From the cell containing the given text, extract its center point as [x, y] coordinate. 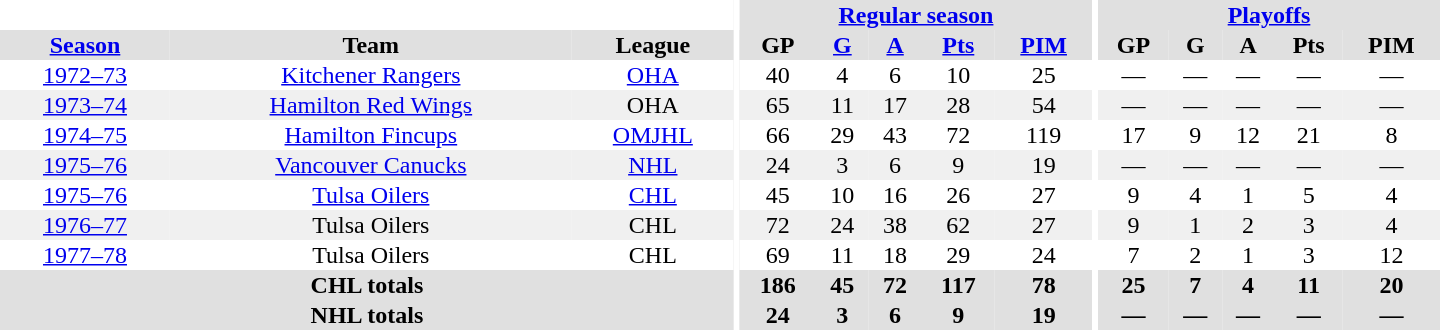
Regular season [916, 15]
Playoffs [1269, 15]
18 [896, 255]
Season [85, 45]
117 [958, 285]
League [653, 45]
NHL totals [367, 315]
20 [1392, 285]
5 [1309, 195]
NHL [653, 165]
Vancouver Canucks [371, 165]
21 [1309, 135]
26 [958, 195]
62 [958, 225]
1976–77 [85, 225]
Kitchener Rangers [371, 75]
54 [1044, 105]
Hamilton Red Wings [371, 105]
28 [958, 105]
119 [1044, 135]
1973–74 [85, 105]
38 [896, 225]
Team [371, 45]
40 [778, 75]
1977–78 [85, 255]
43 [896, 135]
78 [1044, 285]
Hamilton Fincups [371, 135]
8 [1392, 135]
CHL totals [367, 285]
66 [778, 135]
1974–75 [85, 135]
69 [778, 255]
65 [778, 105]
OMJHL [653, 135]
1972–73 [85, 75]
16 [896, 195]
186 [778, 285]
